Scan for the cell matching the given text and deliver its [x, y] coordinate at center. 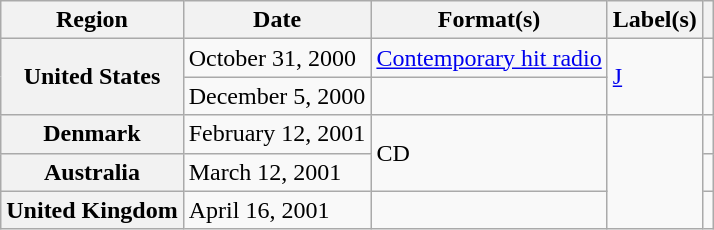
Denmark [92, 134]
Label(s) [654, 20]
United States [92, 77]
Australia [92, 172]
April 16, 2001 [277, 210]
CD [489, 153]
March 12, 2001 [277, 172]
J [654, 77]
October 31, 2000 [277, 58]
Contemporary hit radio [489, 58]
December 5, 2000 [277, 96]
February 12, 2001 [277, 134]
Region [92, 20]
Format(s) [489, 20]
United Kingdom [92, 210]
Date [277, 20]
